Detect which cell encompasses the target text, then output its (X, Y) center coordinate. 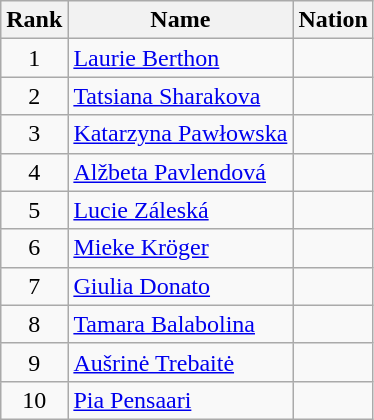
Tatsiana Sharakova (180, 96)
1 (34, 58)
Rank (34, 20)
Mieke Kröger (180, 248)
Katarzyna Pawłowska (180, 134)
6 (34, 248)
Pia Pensaari (180, 400)
Laurie Berthon (180, 58)
8 (34, 324)
5 (34, 210)
9 (34, 362)
3 (34, 134)
Lucie Záleská (180, 210)
7 (34, 286)
Nation (333, 20)
4 (34, 172)
Aušrinė Trebaitė (180, 362)
Giulia Donato (180, 286)
10 (34, 400)
Tamara Balabolina (180, 324)
2 (34, 96)
Name (180, 20)
Alžbeta Pavlendová (180, 172)
